From the cell containing the given text, extract its center point as [X, Y] coordinate. 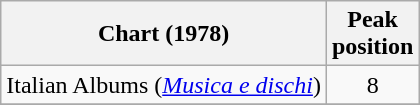
Italian Albums (Musica e dischi) [164, 85]
Chart (1978) [164, 34]
8 [372, 85]
Peakposition [372, 34]
